Return [X, Y] of the center of cell containing provided text 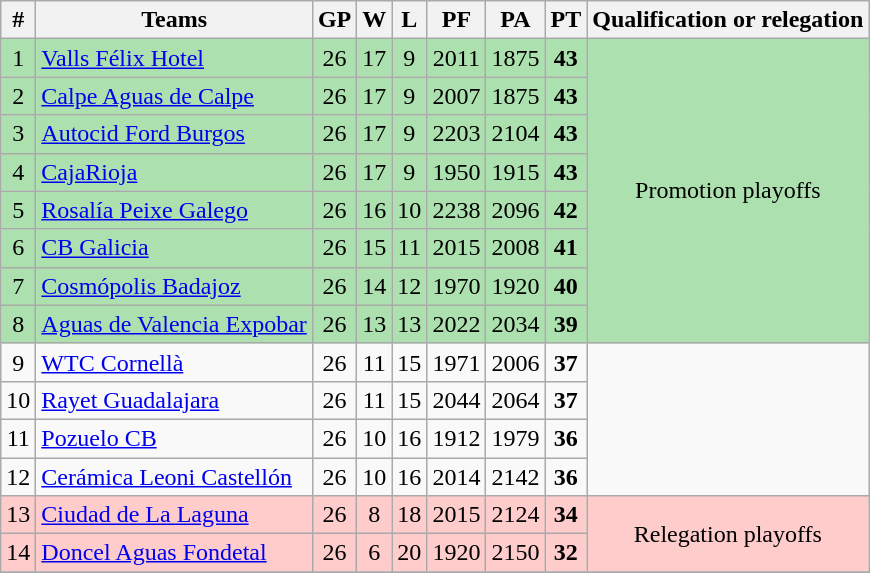
1970 [456, 286]
41 [566, 248]
2044 [456, 400]
2006 [516, 362]
CajaRioja [174, 172]
2014 [456, 477]
39 [566, 324]
2142 [516, 477]
2124 [516, 515]
1950 [456, 172]
2064 [516, 400]
Valls Félix Hotel [174, 58]
Calpe Aguas de Calpe [174, 96]
3 [18, 134]
2 [18, 96]
WTC Cornellà [174, 362]
32 [566, 553]
Pozuelo CB [174, 438]
1915 [516, 172]
40 [566, 286]
4 [18, 172]
2096 [516, 210]
2034 [516, 324]
34 [566, 515]
18 [410, 515]
2203 [456, 134]
Aguas de Valencia Expobar [174, 324]
1 [18, 58]
20 [410, 553]
Qualification or relegation [728, 20]
2011 [456, 58]
Cerámica Leoni Castellón [174, 477]
2238 [456, 210]
PT [566, 20]
Relegation playoffs [728, 534]
# [18, 20]
Ciudad de La Laguna [174, 515]
2150 [516, 553]
Rayet Guadalajara [174, 400]
L [410, 20]
PF [456, 20]
GP [334, 20]
2008 [516, 248]
1912 [456, 438]
1971 [456, 362]
Promotion playoffs [728, 191]
Autocid Ford Burgos [174, 134]
7 [18, 286]
Doncel Aguas Fondetal [174, 553]
1979 [516, 438]
2007 [456, 96]
Teams [174, 20]
5 [18, 210]
2104 [516, 134]
PA [516, 20]
CB Galicia [174, 248]
Rosalía Peixe Galego [174, 210]
W [374, 20]
Cosmópolis Badajoz [174, 286]
2022 [456, 324]
42 [566, 210]
